Identify which cell holds the provided text, then report its [x, y] central coordinate. 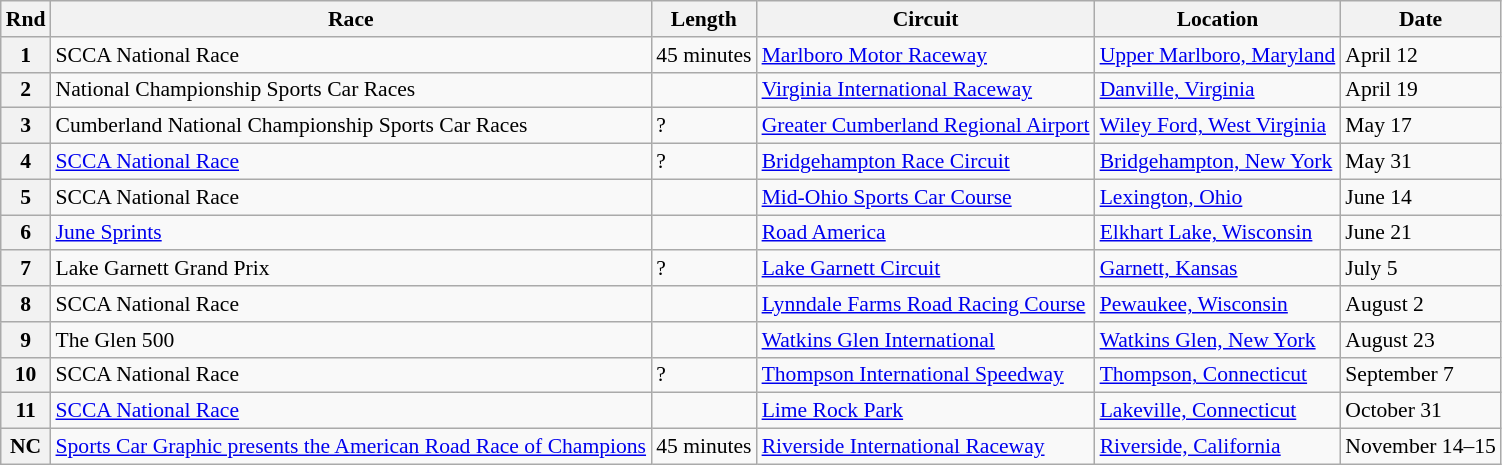
4 [26, 162]
April 12 [1420, 55]
Circuit [926, 19]
Bridgehampton, New York [1218, 162]
Danville, Virginia [1218, 90]
10 [26, 375]
Lime Rock Park [926, 411]
Marlboro Motor Raceway [926, 55]
2 [26, 90]
Lake Garnett Grand Prix [350, 269]
June Sprints [350, 233]
May 31 [1420, 162]
1 [26, 55]
Location [1218, 19]
November 14–15 [1420, 447]
Lynndale Farms Road Racing Course [926, 304]
Race [350, 19]
Riverside, California [1218, 447]
The Glen 500 [350, 340]
National Championship Sports Car Races [350, 90]
May 17 [1420, 126]
July 5 [1420, 269]
8 [26, 304]
April 19 [1420, 90]
Greater Cumberland Regional Airport [926, 126]
September 7 [1420, 375]
Cumberland National Championship Sports Car Races [350, 126]
Riverside International Raceway [926, 447]
Lexington, Ohio [1218, 197]
Thompson, Connecticut [1218, 375]
June 21 [1420, 233]
Road America [926, 233]
9 [26, 340]
Bridgehampton Race Circuit [926, 162]
Mid-Ohio Sports Car Course [926, 197]
5 [26, 197]
Pewaukee, Wisconsin [1218, 304]
Virginia International Raceway [926, 90]
Date [1420, 19]
Upper Marlboro, Maryland [1218, 55]
3 [26, 126]
August 2 [1420, 304]
Thompson International Speedway [926, 375]
June 14 [1420, 197]
Lake Garnett Circuit [926, 269]
Sports Car Graphic presents the American Road Race of Champions [350, 447]
Rnd [26, 19]
11 [26, 411]
Watkins Glen International [926, 340]
7 [26, 269]
Lakeville, Connecticut [1218, 411]
August 23 [1420, 340]
October 31 [1420, 411]
NC [26, 447]
Wiley Ford, West Virginia [1218, 126]
6 [26, 233]
Elkhart Lake, Wisconsin [1218, 233]
Watkins Glen, New York [1218, 340]
Length [704, 19]
Garnett, Kansas [1218, 269]
